Search for the cell housing the specified text and yield its [X, Y] center coordinate. 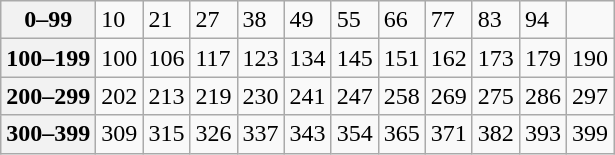
343 [308, 134]
286 [542, 96]
275 [496, 96]
326 [214, 134]
230 [260, 96]
77 [448, 20]
269 [448, 96]
200–299 [48, 96]
337 [260, 134]
213 [166, 96]
382 [496, 134]
0–99 [48, 20]
365 [402, 134]
38 [260, 20]
190 [590, 58]
371 [448, 134]
300–399 [48, 134]
399 [590, 134]
117 [214, 58]
202 [120, 96]
123 [260, 58]
151 [402, 58]
66 [402, 20]
83 [496, 20]
145 [354, 58]
315 [166, 134]
55 [354, 20]
393 [542, 134]
179 [542, 58]
219 [214, 96]
258 [402, 96]
49 [308, 20]
354 [354, 134]
100–199 [48, 58]
241 [308, 96]
134 [308, 58]
100 [120, 58]
94 [542, 20]
247 [354, 96]
21 [166, 20]
309 [120, 134]
10 [120, 20]
162 [448, 58]
297 [590, 96]
27 [214, 20]
173 [496, 58]
106 [166, 58]
